From the cell containing the given text, extract its center point as (X, Y) coordinate. 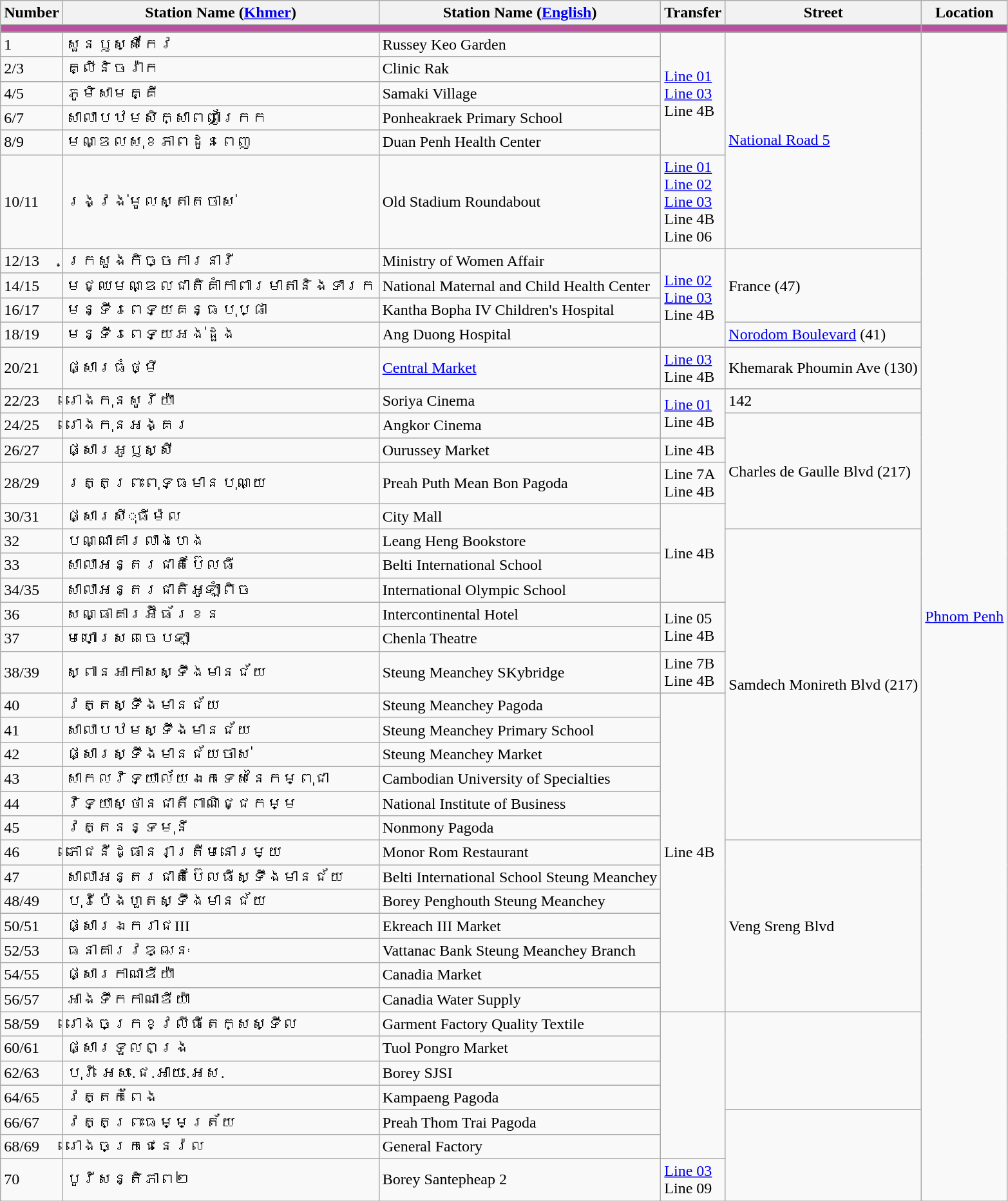
1 (32, 44)
ផ្សារអូឫស្សី (220, 450)
Canadia Market (520, 975)
Street (823, 13)
Ponheakraek Primary School (520, 118)
Kampaeng Pagoda (520, 1097)
70 (32, 1180)
វត្តកំពែង (220, 1097)
National Maternal and Child Health Center (520, 285)
Location (965, 13)
Line 03Line 4B (693, 367)
Garment Factory Quality Textile (520, 1024)
Belti International School Steung Meanchey (520, 877)
56/57 (32, 999)
Borey Penghouth Steung Meanchey (520, 902)
City Mall (520, 516)
32 (32, 541)
វិទ្យាស្ថានជាតីពាណិជ្ជកម្ម (220, 803)
Clinic Rak (520, 69)
រោងចក្រជេនេរ៉ល (220, 1146)
Line 02Line 03Line 4B (693, 298)
24/25 (32, 426)
ផ្សារទួលពង្រ (220, 1048)
Chenla Theatre (520, 639)
បូរីសន្តិភាព២ (220, 1180)
Line 03Line 09 (693, 1180)
33 (32, 565)
Ang Duong Hospital (520, 334)
34/35 (32, 590)
36 (32, 614)
Leang Heng Bookstore (520, 541)
45 (32, 828)
Steung Meanchey Market (520, 754)
68/69 (32, 1146)
National Institute of Business (520, 803)
វត្តនន្ទមុនី (220, 828)
54/55 (32, 975)
ក្រសួងកិច្ចការនារី (220, 261)
Soriya Cinema (520, 401)
2/3 (32, 69)
47 (32, 877)
មជ្ឈមណ្ឌលជាតិគាំកាពារមាតានិងទារក (220, 285)
មណ្ឌលសុខភាពដូនពេញ (220, 142)
Station Name (English) (520, 13)
Station Name (Khmer) (220, 13)
44 (32, 803)
Tuol Pongro Market (520, 1048)
26/27 (32, 450)
Ekreach III Market (520, 926)
Borey Santepheap 2 (520, 1180)
Line 7ALine 4B (693, 483)
52/53 (32, 950)
មន្ទីរពេទ្យគន្ធបុប្ផា (220, 310)
Transfer (693, 13)
ធនាគារវឌ្ឍនៈ (220, 950)
46 (32, 853)
Charles de Gaulle Blvd (217) (823, 471)
38/39 (32, 672)
National Road 5 (823, 140)
Russey Keo Garden (520, 44)
អាងទឹកកាណាឌីយ៉ា (220, 999)
Veng Sreng Blvd (823, 926)
សួនឫស្សីកែវ (220, 44)
Angkor Cinema (520, 426)
18/19 (32, 334)
14/15 (32, 285)
Norodom Boulevard (41) (823, 334)
Vattanac Bank Steung Meanchey Branch (520, 950)
Steung Meanchey SKybridge (520, 672)
60/61 (32, 1048)
37 (32, 639)
58/59 (32, 1024)
Kantha Bopha IV Children's Hospital (520, 310)
62/63 (32, 1073)
Phnom Penh (965, 617)
Preah Thom Trai Pagoda (520, 1122)
វត្តព្រះធម្មត្រ័យ (220, 1122)
សាលាបឋមស្ទឹងមានជ័យ (220, 730)
Central Market (520, 367)
10/11 (32, 202)
ស្ពានអាកាសស្ទឹងមានជ័យ (220, 672)
41 (32, 730)
គ្លីនិចរ៉ាក (220, 69)
20/21 (32, 367)
រោងកុនសូរីយ៉ា (220, 401)
142 (823, 401)
ផ្សារធំថ្មី (220, 367)
វត្តស្ទឹងមានជ័យ (220, 705)
40 (32, 705)
Line 01Line 02Line 03Line 4BLine 06 (693, 202)
Cambodian University of Specialties (520, 779)
មន្ទីរពេទ្យអង់ដួង (220, 334)
សាកលវិទ្យាល័យឯកទេសនៃកម្ពុជា (220, 779)
International Olympic School (520, 590)
4/5 (32, 93)
សណ្ធាគារអ៊ីធ័រខន (220, 614)
66/67 (32, 1122)
64/65 (32, 1097)
Borey SJSI (520, 1073)
Steung Meanchey Primary School (520, 730)
ផ្សារស្ទឹងមានជ័យចាស់ (220, 754)
រង្វង់មូលស្តាតចាស់ (220, 202)
បុរី អេស.ជេ.អាយ.អេស. (220, 1073)
បណ្ណាគារលាងហេង (220, 541)
Khemarak Phoumin Ave (130) (823, 367)
France (47) (823, 285)
48/49 (32, 902)
បុរីប៉េងហួតស្ទឹងមានជ័យ (220, 902)
16/17 (32, 310)
Ministry of Women Affair (520, 261)
ផ្សារកាណាឌីយ៉ា (220, 975)
រោងចក្រខ្វលីធីតេក្សស្ទីល (220, 1024)
General Factory (520, 1146)
Duan Penh Health Center (520, 142)
Intercontinental Hotel (520, 614)
ភូមិសាមគ្គី (220, 93)
សាលាអន្តរជាតិប៊ែលធី (220, 565)
សាលាអន្តរជាតិអូឡាំពិច (220, 590)
Nonmony Pagoda (520, 828)
Line 01Line 03Line 4B (693, 93)
6/7 (32, 118)
Belti International School (520, 565)
42 (32, 754)
ផ្សារសីុធីម៉ល (220, 516)
12/13 (32, 261)
Old Stadium Roundabout (520, 202)
សាលាអន្តរជាតិប៊ែលធីស្ទឹងមានជ័យ (220, 877)
Line 7BLine 4B (693, 672)
22/23 (32, 401)
50/51 (32, 926)
សាលាបឋមសិក្សាពញាក្រែក (220, 118)
Number (32, 13)
8/9 (32, 142)
Ourussey Market (520, 450)
Canadia Water Supply (520, 999)
43 (32, 779)
រោងកុនអង្គរ (220, 426)
មហោស្រពចេបឡា (220, 639)
ផ្សារឯករាជIII (220, 926)
Preah Puth Mean Bon Pagoda (520, 483)
Line 05Line 4B (693, 627)
Line 01Line 4B (693, 413)
Samdech Monireth Blvd (217) (823, 685)
ភោជនីដ្ធានរាត្រីមនោរម្យ (220, 853)
រត្តព្រះពុទ្ធមានបុណ្យ (220, 483)
Steung Meanchey Pagoda (520, 705)
Monor Rom Restaurant (520, 853)
Samaki Village (520, 93)
30/31 (32, 516)
28/29 (32, 483)
